Find where the given text appears and provide that cell's center as (X, Y) coordinate. 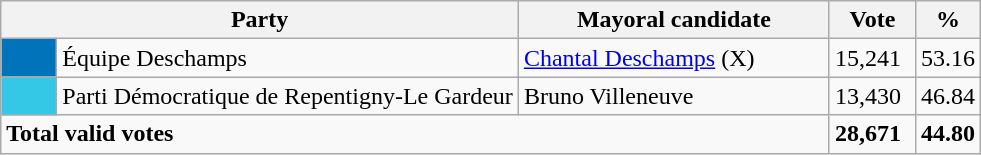
28,671 (872, 134)
Vote (872, 20)
Parti Démocratique de Repentigny-Le Gardeur (288, 96)
15,241 (872, 58)
Équipe Deschamps (288, 58)
53.16 (948, 58)
Total valid votes (416, 134)
13,430 (872, 96)
Bruno Villeneuve (674, 96)
44.80 (948, 134)
% (948, 20)
Party (260, 20)
Mayoral candidate (674, 20)
Chantal Deschamps (X) (674, 58)
46.84 (948, 96)
